Detect which cell encompasses the target text, then output its (X, Y) center coordinate. 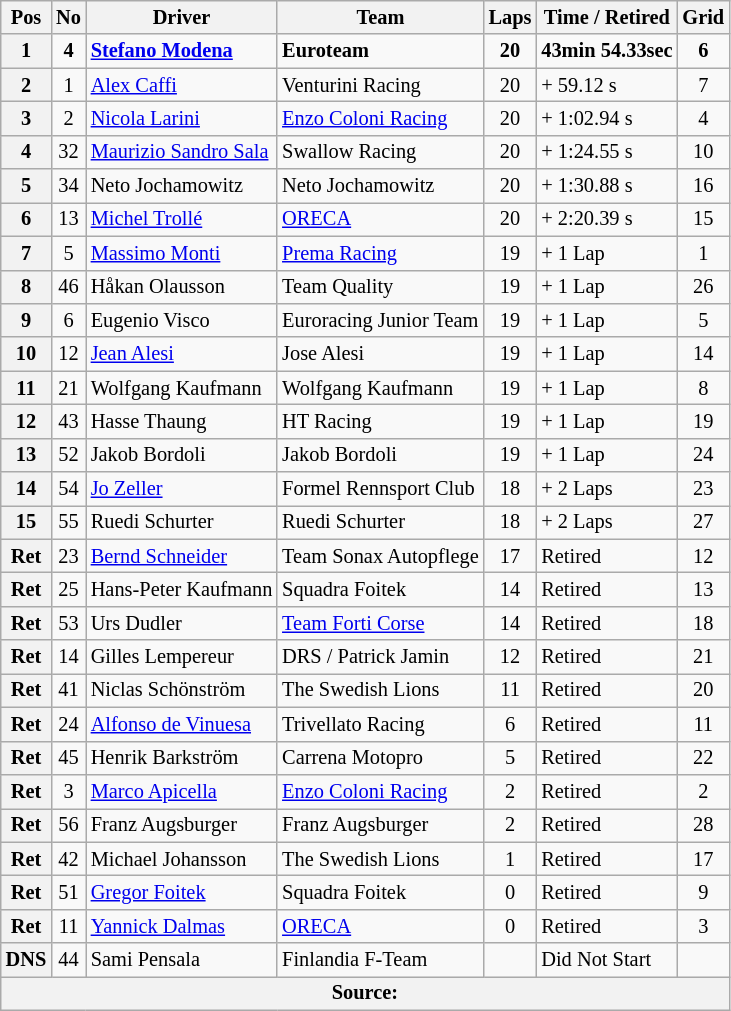
Team Quality (380, 287)
Urs Dudler (182, 623)
34 (68, 186)
52 (68, 455)
28 (703, 825)
45 (68, 758)
Euroteam (380, 51)
Håkan Olausson (182, 287)
27 (703, 522)
Formel Rennsport Club (380, 489)
53 (68, 623)
DNS (26, 960)
Alex Caffi (182, 85)
43min 54.33sec (606, 51)
+ 2:20.39 s (606, 219)
44 (68, 960)
Carrena Motopro (380, 758)
Laps (510, 17)
54 (68, 489)
42 (68, 859)
Source: (365, 993)
Did Not Start (606, 960)
+ 1:02.94 s (606, 118)
Jo Zeller (182, 489)
+ 59.12 s (606, 85)
22 (703, 758)
+ 1:24.55 s (606, 152)
Pos (26, 17)
Alfonso de Vinuesa (182, 724)
Hasse Thaung (182, 421)
Marco Apicella (182, 791)
Team Sonax Autopflege (380, 556)
25 (68, 589)
41 (68, 690)
55 (68, 522)
32 (68, 152)
Michael Johansson (182, 859)
Massimo Monti (182, 253)
43 (68, 421)
Prema Racing (380, 253)
Sami Pensala (182, 960)
Bernd Schneider (182, 556)
Venturini Racing (380, 85)
Hans-Peter Kaufmann (182, 589)
Euroracing Junior Team (380, 320)
Gregor Foitek (182, 892)
56 (68, 825)
+ 1:30.88 s (606, 186)
Niclas Schönström (182, 690)
16 (703, 186)
Jean Alesi (182, 354)
Henrik Barkström (182, 758)
HT Racing (380, 421)
No (68, 17)
Team Forti Corse (380, 623)
Swallow Racing (380, 152)
Eugenio Visco (182, 320)
51 (68, 892)
Jose Alesi (380, 354)
46 (68, 287)
Stefano Modena (182, 51)
Yannick Dalmas (182, 926)
Team (380, 17)
DRS / Patrick Jamin (380, 657)
Driver (182, 17)
Nicola Larini (182, 118)
Maurizio Sandro Sala (182, 152)
26 (703, 287)
Michel Trollé (182, 219)
Gilles Lempereur (182, 657)
Trivellato Racing (380, 724)
Time / Retired (606, 17)
Finlandia F-Team (380, 960)
Grid (703, 17)
